Capture the cell that displays the provided text and extract its [X, Y] central coordinate. 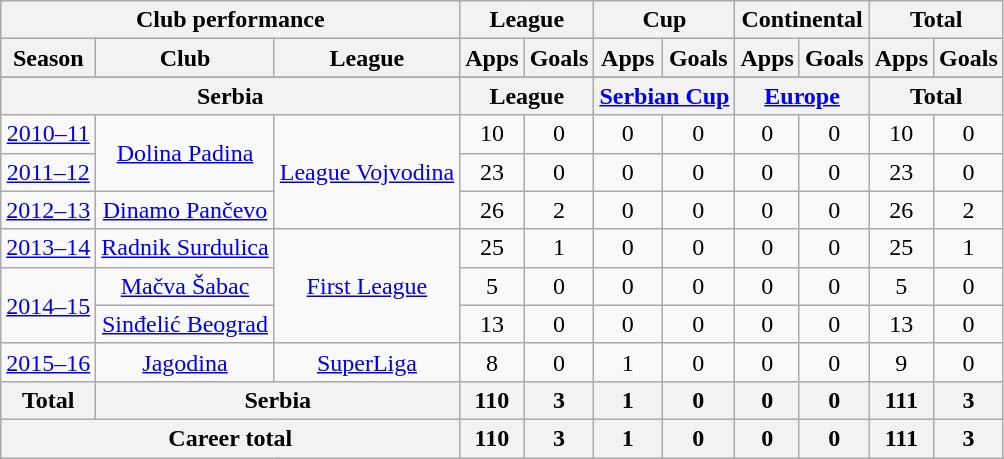
Mačva Šabac [185, 286]
First League [366, 286]
Season [48, 58]
8 [492, 362]
Career total [230, 438]
Serbian Cup [664, 96]
Club [185, 58]
League Vojvodina [366, 172]
9 [901, 362]
2011–12 [48, 172]
Sinđelić Beograd [185, 324]
Dolina Padina [185, 153]
Cup [664, 20]
2013–14 [48, 248]
SuperLiga [366, 362]
2010–11 [48, 134]
Radnik Surdulica [185, 248]
Dinamo Pančevo [185, 210]
Continental [802, 20]
Europe [802, 96]
2015–16 [48, 362]
2012–13 [48, 210]
2014–15 [48, 305]
Jagodina [185, 362]
Club performance [230, 20]
